Provide the [x, y] coordinate of the cell's center where the given text is located.  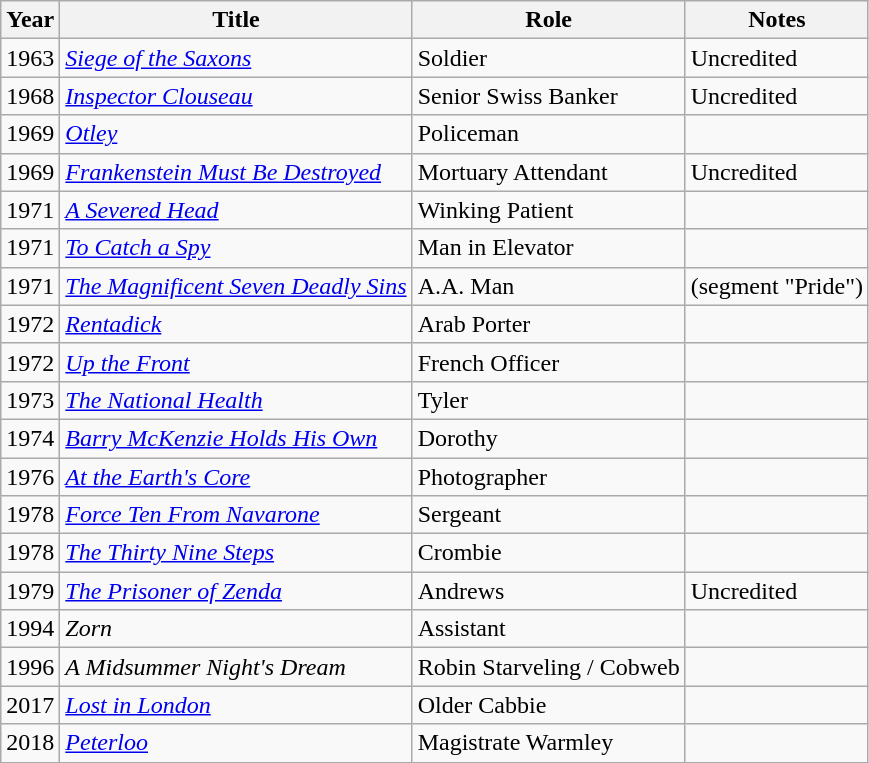
Notes [776, 20]
Soldier [548, 58]
Andrews [548, 591]
Siege of the Saxons [236, 58]
Dorothy [548, 438]
1996 [30, 667]
Rentadick [236, 324]
Senior Swiss Banker [548, 96]
2018 [30, 743]
Policeman [548, 134]
Assistant [548, 629]
To Catch a Spy [236, 248]
Role [548, 20]
1994 [30, 629]
A Midsummer Night's Dream [236, 667]
A Severed Head [236, 210]
1979 [30, 591]
Robin Starveling / Cobweb [548, 667]
Title [236, 20]
Crombie [548, 553]
1973 [30, 400]
Sergeant [548, 515]
Older Cabbie [548, 705]
Man in Elevator [548, 248]
The National Health [236, 400]
French Officer [548, 362]
Magistrate Warmley [548, 743]
Peterloo [236, 743]
Otley [236, 134]
Zorn [236, 629]
The Magnificent Seven Deadly Sins [236, 286]
Arab Porter [548, 324]
Frankenstein Must Be Destroyed [236, 172]
Tyler [548, 400]
1963 [30, 58]
Year [30, 20]
Photographer [548, 477]
A.A. Man [548, 286]
1968 [30, 96]
The Prisoner of Zenda [236, 591]
Barry McKenzie Holds His Own [236, 438]
Lost in London [236, 705]
The Thirty Nine Steps [236, 553]
Force Ten From Navarone [236, 515]
(segment "Pride") [776, 286]
Up the Front [236, 362]
Mortuary Attendant [548, 172]
1976 [30, 477]
Winking Patient [548, 210]
Inspector Clouseau [236, 96]
2017 [30, 705]
1974 [30, 438]
At the Earth's Core [236, 477]
